Return [x, y] of the center of cell containing provided text 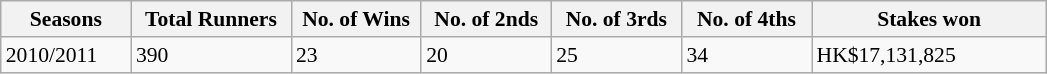
No. of Wins [356, 19]
2010/2011 [66, 55]
20 [486, 55]
Total Runners [211, 19]
No. of 4ths [746, 19]
Stakes won [930, 19]
No. of 3rds [616, 19]
25 [616, 55]
No. of 2nds [486, 19]
390 [211, 55]
23 [356, 55]
34 [746, 55]
Seasons [66, 19]
HK$17,131,825 [930, 55]
